Determine the (x, y) coordinate at the center of the cell enclosing the given text.  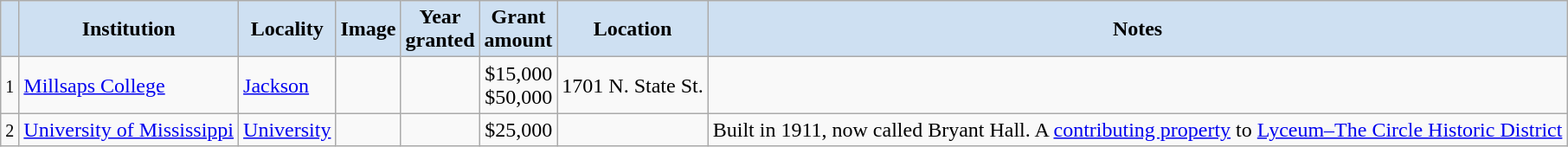
$15,000$50,000 (518, 85)
1701 N. State St. (633, 85)
Notes (1137, 29)
University (287, 130)
Grantamount (518, 29)
Image (369, 29)
Millsaps College (129, 85)
$25,000 (518, 130)
Locality (287, 29)
Location (633, 29)
Built in 1911, now called Bryant Hall. A contributing property to Lyceum–The Circle Historic District (1137, 130)
2 (10, 130)
1 (10, 85)
Jackson (287, 85)
University of Mississippi (129, 130)
Yeargranted (440, 29)
Institution (129, 29)
